Identify which cell holds the provided text, then report its [X, Y] central coordinate. 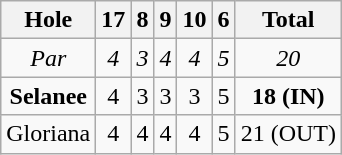
8 [142, 20]
18 (IN) [288, 96]
Par [48, 58]
Gloriana [48, 134]
Selanee [48, 96]
Hole [48, 20]
20 [288, 58]
10 [194, 20]
17 [114, 20]
9 [166, 20]
Total [288, 20]
21 (OUT) [288, 134]
6 [224, 20]
